Capture the cell that displays the provided text and extract its (X, Y) central coordinate. 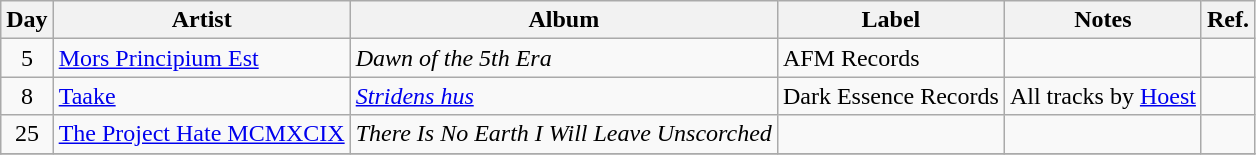
25 (27, 134)
Mors Principium Est (202, 58)
5 (27, 58)
Dawn of the 5th Era (564, 58)
Dark Essence Records (890, 96)
AFM Records (890, 58)
Label (890, 20)
Taake (202, 96)
Notes (1102, 20)
Ref. (1228, 20)
8 (27, 96)
There Is No Earth I Will Leave Unscorched (564, 134)
Album (564, 20)
The Project Hate MCMXCIX (202, 134)
Day (27, 20)
Artist (202, 20)
Stridens hus (564, 96)
All tracks by Hoest (1102, 96)
